Provide the (x, y) coordinate of the cell's center where the given text is located.  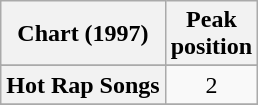
Chart (1997) (83, 34)
2 (211, 85)
Hot Rap Songs (83, 85)
Peakposition (211, 34)
